For the text-containing cell, return its midpoint in [X, Y] coordinate format. 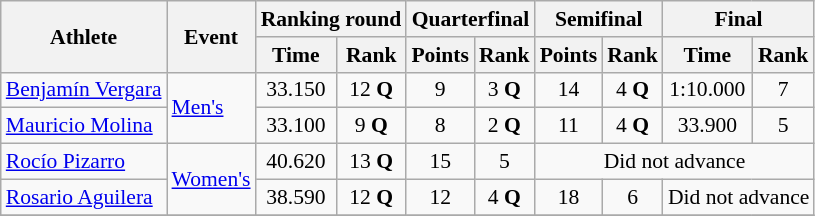
Final [739, 19]
6 [632, 197]
14 [569, 90]
Men's [212, 108]
Ranking round [332, 19]
33.150 [296, 90]
33.100 [296, 126]
8 [440, 126]
33.900 [708, 126]
Women's [212, 180]
Event [212, 36]
11 [569, 126]
Benjamín Vergara [84, 90]
Quarterfinal [470, 19]
1:10.000 [708, 90]
Semifinal [599, 19]
Athlete [84, 36]
Mauricio Molina [84, 126]
2 Q [504, 126]
18 [569, 197]
Rosario Aguilera [84, 197]
9 Q [371, 126]
38.590 [296, 197]
7 [784, 90]
3 Q [504, 90]
13 Q [371, 162]
12 [440, 197]
Rocío Pizarro [84, 162]
15 [440, 162]
40.620 [296, 162]
9 [440, 90]
